Provide the [X, Y] coordinate of the cell's center where the given text is located.  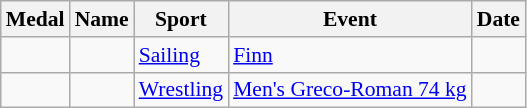
Name [102, 19]
Men's Greco-Roman 74 kg [350, 90]
Event [350, 19]
Medal [36, 19]
Sailing [181, 55]
Wrestling [181, 90]
Finn [350, 55]
Sport [181, 19]
Date [498, 19]
